Scan for the cell matching the given text and deliver its [x, y] coordinate at center. 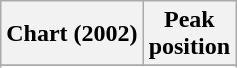
Chart (2002) [72, 34]
Peakposition [189, 34]
